Identify which cell holds the provided text, then report its (x, y) central coordinate. 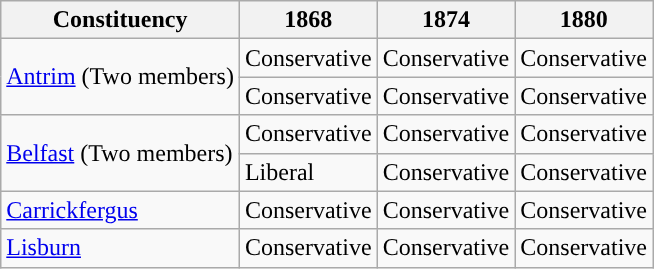
Carrickfergus (120, 210)
1880 (584, 20)
1868 (308, 20)
Liberal (308, 172)
Antrim (Two members) (120, 77)
Constituency (120, 20)
1874 (446, 20)
Lisburn (120, 248)
Belfast (Two members) (120, 153)
